Detect which cell encompasses the target text, then output its (X, Y) center coordinate. 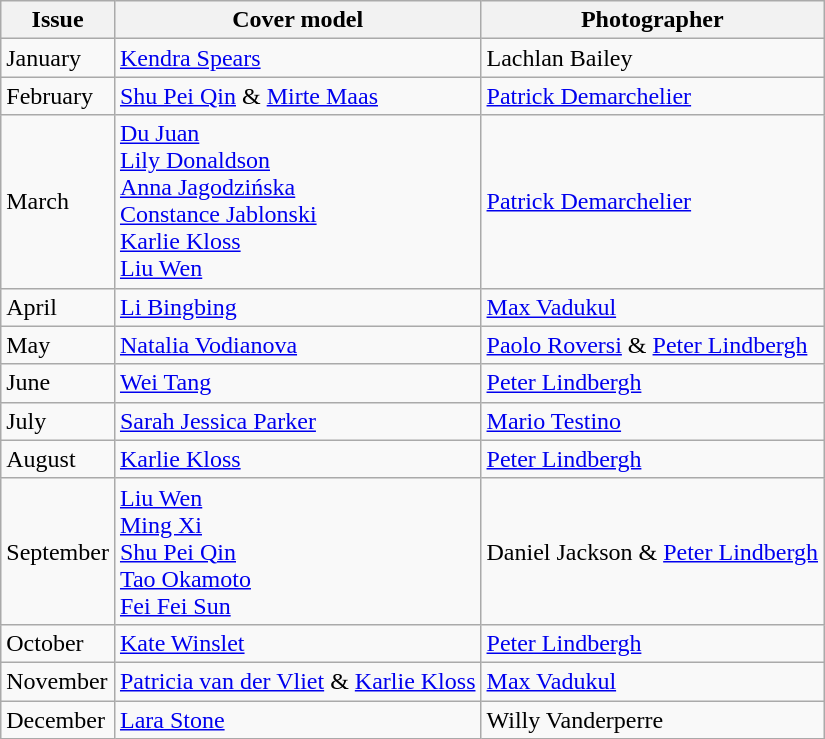
Lachlan Bailey (652, 58)
Mario Testino (652, 421)
Li Bingbing (298, 307)
Cover model (298, 20)
Paolo Roversi & Peter Lindbergh (652, 345)
December (58, 719)
May (58, 345)
September (58, 551)
January (58, 58)
Sarah Jessica Parker (298, 421)
July (58, 421)
Patricia van der Vliet & Karlie Kloss (298, 681)
Liu WenMing XiShu Pei QinTao Okamoto Fei Fei Sun (298, 551)
March (58, 202)
Kate Winslet (298, 643)
August (58, 459)
June (58, 383)
Willy Vanderperre (652, 719)
Kendra Spears (298, 58)
Karlie Kloss (298, 459)
Natalia Vodianova (298, 345)
Shu Pei Qin & Mirte Maas (298, 96)
Wei Tang (298, 383)
Photographer (652, 20)
February (58, 96)
Daniel Jackson & Peter Lindbergh (652, 551)
Issue (58, 20)
April (58, 307)
Du JuanLily DonaldsonAnna JagodzińskaConstance JablonskiKarlie KlossLiu Wen (298, 202)
Lara Stone (298, 719)
November (58, 681)
October (58, 643)
